Extract the (X, Y) coordinate from the center of the cell holding the provided text.  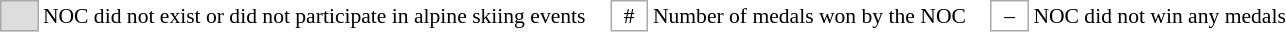
# (629, 16)
Number of medals won by the NOC (819, 16)
– (1009, 16)
NOC did not exist or did not participate in alpine skiing events (324, 16)
